Provide the [X, Y] coordinate of the cell's center where the given text is located.  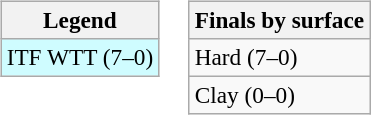
Finals by surface [279, 20]
Legend [80, 20]
ITF WTT (7–0) [80, 57]
Clay (0–0) [279, 95]
Hard (7–0) [279, 57]
